Extract the (X, Y) coordinate from the center of the cell holding the provided text.  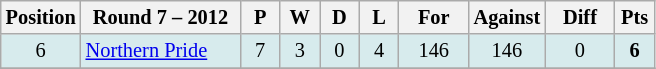
Diff (580, 17)
P (260, 17)
4 (379, 51)
Pts (635, 17)
L (379, 17)
Round 7 – 2012 (161, 17)
D (340, 17)
Northern Pride (161, 51)
3 (300, 51)
For (434, 17)
W (300, 17)
Against (508, 17)
Position (41, 17)
7 (260, 51)
